Determine the (x, y) coordinate at the center of the cell enclosing the given text.  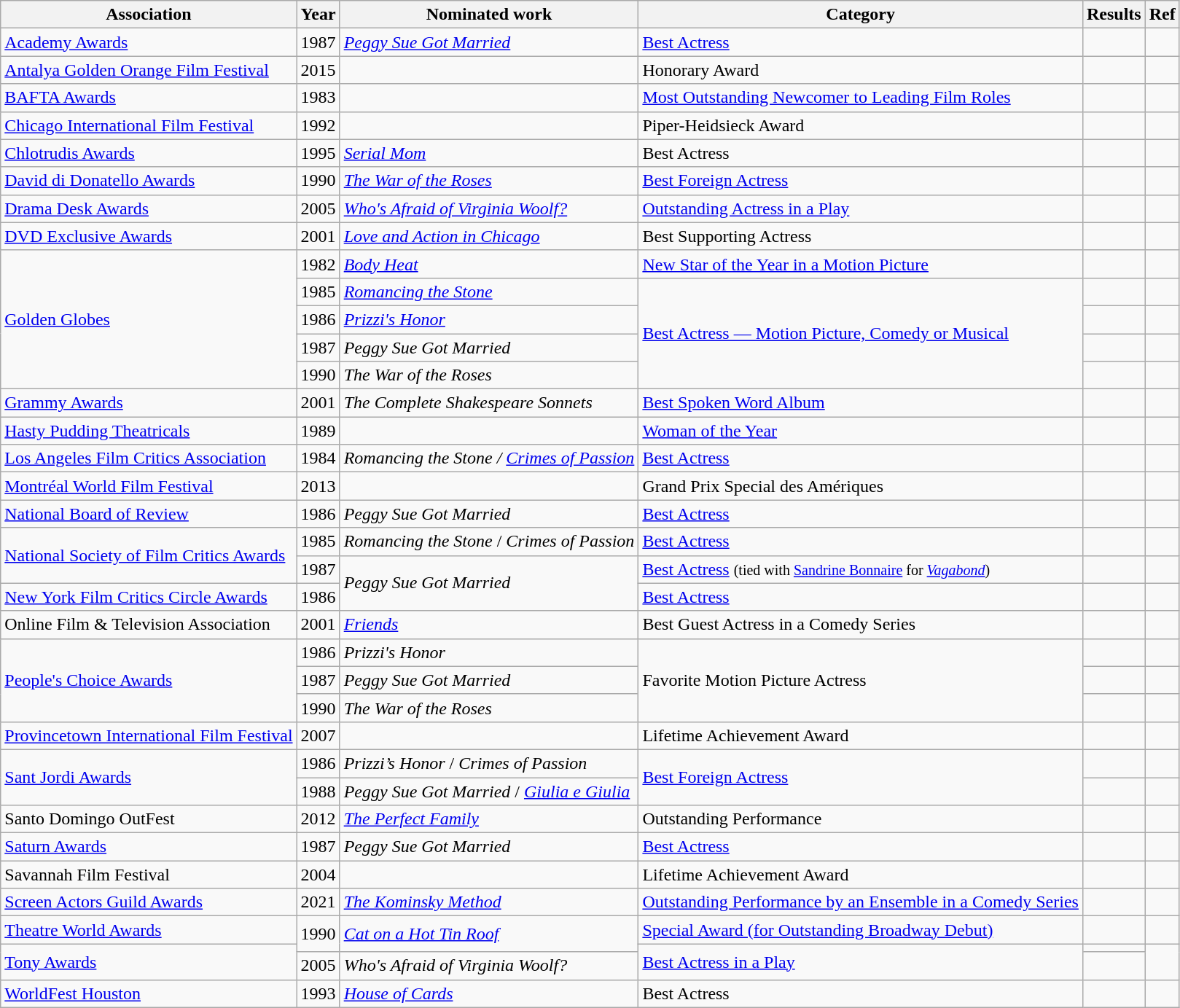
New Star of the Year in a Motion Picture (861, 264)
Results (1114, 15)
Year (318, 15)
Piper-Heidsieck Award (861, 125)
Outstanding Actress in a Play (861, 208)
Savannah Film Festival (149, 875)
Best Spoken Word Album (861, 403)
1988 (318, 791)
2007 (318, 735)
The Complete Shakespeare Sonnets (489, 403)
Special Award (for Outstanding Broadway Debut) (861, 930)
2021 (318, 902)
Outstanding Performance (861, 819)
Ref (1162, 15)
Grand Prix Special des Amériques (861, 486)
Romancing the Stone (489, 292)
Best Actress in a Play (861, 962)
Outstanding Performance by an Ensemble in a Comedy Series (861, 902)
Golden Globes (149, 319)
The Kominsky Method (489, 902)
New York Film Critics Circle Awards (149, 597)
Provincetown International Film Festival (149, 735)
Nominated work (489, 15)
Antalya Golden Orange Film Festival (149, 70)
Hasty Pudding Theatricals (149, 431)
Love and Action in Chicago (489, 236)
House of Cards (489, 993)
2004 (318, 875)
Prizzi’s Honor / Crimes of Passion (489, 763)
Friends (489, 625)
1992 (318, 125)
1993 (318, 993)
2015 (318, 70)
National Board of Review (149, 514)
Serial Mom (489, 153)
BAFTA Awards (149, 98)
Grammy Awards (149, 403)
National Society of Film Critics Awards (149, 555)
Montréal World Film Festival (149, 486)
Santo Domingo OutFest (149, 819)
1995 (318, 153)
Honorary Award (861, 70)
Woman of the Year (861, 431)
Association (149, 15)
Cat on a Hot Tin Roof (489, 934)
The Perfect Family (489, 819)
Category (861, 15)
Peggy Sue Got Married / Giulia e Giulia (489, 791)
2012 (318, 819)
Saturn Awards (149, 847)
Sant Jordi Awards (149, 777)
DVD Exclusive Awards (149, 236)
Chicago International Film Festival (149, 125)
Chlotrudis Awards (149, 153)
David di Donatello Awards (149, 181)
Most Outstanding Newcomer to Leading Film Roles (861, 98)
1982 (318, 264)
Online Film & Television Association (149, 625)
Body Heat (489, 264)
Screen Actors Guild Awards (149, 902)
Academy Awards (149, 42)
WorldFest Houston (149, 993)
1983 (318, 98)
Best Actress — Motion Picture, Comedy or Musical (861, 333)
Theatre World Awards (149, 930)
Best Actress (tied with Sandrine Bonnaire for Vagabond) (861, 569)
Los Angeles Film Critics Association (149, 458)
Favorite Motion Picture Actress (861, 680)
People's Choice Awards (149, 680)
2013 (318, 486)
Best Guest Actress in a Comedy Series (861, 625)
Drama Desk Awards (149, 208)
1989 (318, 431)
Best Supporting Actress (861, 236)
Tony Awards (149, 962)
1984 (318, 458)
